Capture the cell that displays the provided text and extract its [x, y] central coordinate. 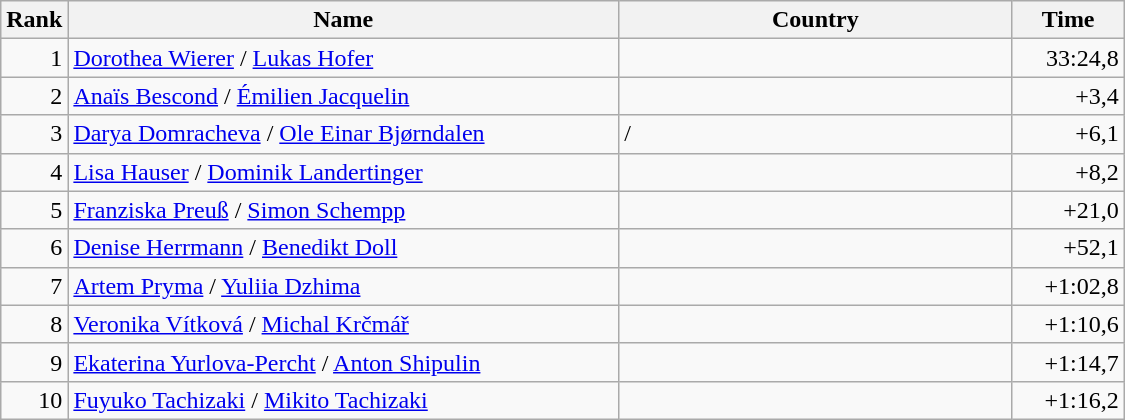
Darya Domracheva / Ole Einar Bjørndalen [344, 134]
Lisa Hauser / Dominik Landertinger [344, 172]
+8,2 [1068, 172]
+3,4 [1068, 96]
+6,1 [1068, 134]
+21,0 [1068, 210]
/ [816, 134]
Ekaterina Yurlova-Percht / Anton Shipulin [344, 362]
Country [816, 20]
+1:14,7 [1068, 362]
Anaïs Bescond / Émilien Jacquelin [344, 96]
Fuyuko Tachizaki / Mikito Tachizaki [344, 400]
+1:10,6 [1068, 324]
33:24,8 [1068, 58]
Artem Pryma / Yuliia Dzhima [344, 286]
6 [34, 248]
Franziska Preuß / Simon Schempp [344, 210]
Name [344, 20]
5 [34, 210]
7 [34, 286]
Dorothea Wierer / Lukas Hofer [344, 58]
Veronika Vítková / Michal Krčmář [344, 324]
+52,1 [1068, 248]
+1:02,8 [1068, 286]
9 [34, 362]
Denise Herrmann / Benedikt Doll [344, 248]
3 [34, 134]
Rank [34, 20]
+1:16,2 [1068, 400]
2 [34, 96]
4 [34, 172]
Time [1068, 20]
8 [34, 324]
1 [34, 58]
10 [34, 400]
